For the text-containing cell, return its midpoint in [X, Y] coordinate format. 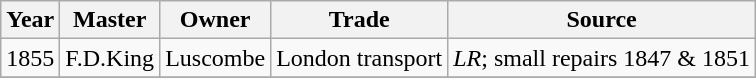
F.D.King [110, 58]
1855 [30, 58]
Owner [216, 20]
Master [110, 20]
Year [30, 20]
Luscombe [216, 58]
LR; small repairs 1847 & 1851 [602, 58]
Trade [360, 20]
London transport [360, 58]
Source [602, 20]
